Identify which cell holds the provided text, then report its (x, y) central coordinate. 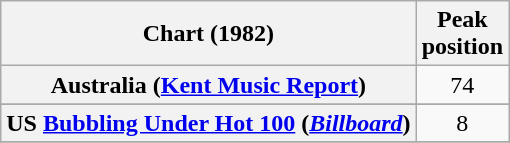
8 (462, 123)
US Bubbling Under Hot 100 (Billboard) (208, 123)
Peakposition (462, 34)
Australia (Kent Music Report) (208, 85)
74 (462, 85)
Chart (1982) (208, 34)
